Extract the (X, Y) coordinate from the center of the cell holding the provided text.  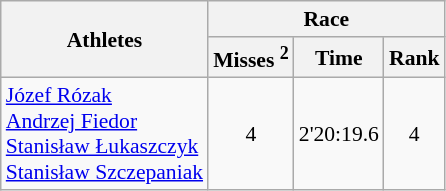
Time (339, 58)
Athletes (104, 40)
Rank (414, 58)
Misses 2 (251, 58)
2'20:19.6 (339, 134)
Józef RózakAndrzej FiedorStanisław ŁukaszczykStanisław Szczepaniak (104, 134)
Race (326, 19)
